Determine the (X, Y) coordinate at the center of the cell enclosing the given text.  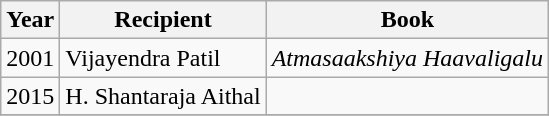
H. Shantaraja Aithal (163, 96)
2001 (30, 58)
Book (407, 20)
2015 (30, 96)
Atmasaakshiya Haavaligalu (407, 58)
Year (30, 20)
Recipient (163, 20)
Vijayendra Patil (163, 58)
